Capture the cell that displays the provided text and extract its (X, Y) central coordinate. 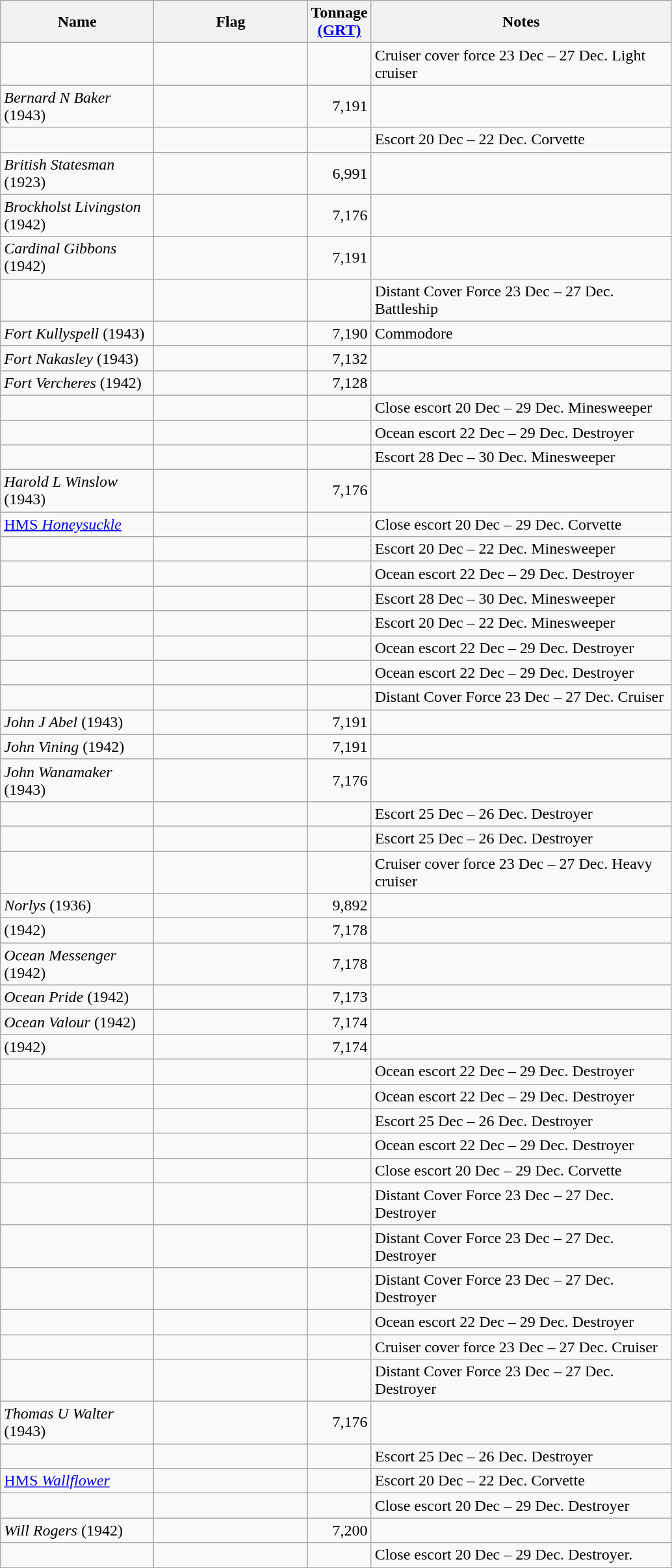
Brockholst Livingston (1942) (77, 216)
7,128 (339, 383)
Tonnage (GRT) (339, 22)
John Wanamaker (1943) (77, 780)
Cardinal Gibbons (1942) (77, 257)
Bernard N Baker (1943) (77, 107)
Distant Cover Force 23 Dec – 27 Dec. Cruiser (521, 697)
Thomas U Walter (1943) (77, 1423)
Fort Kullyspell (1943) (77, 333)
Close escort 20 Dec – 29 Dec. Destroyer (521, 1506)
9,892 (339, 906)
John J Abel (1943) (77, 722)
7,132 (339, 358)
Close escort 20 Dec – 29 Dec. Minesweeper (521, 407)
7,200 (339, 1530)
British Statesman (1923) (77, 173)
HMS Honeysuckle (77, 524)
Ocean Pride (1942) (77, 997)
6,991 (339, 173)
Flag (231, 22)
Ocean Valour (1942) (77, 1022)
Cruiser cover force 23 Dec – 27 Dec. Light cruiser (521, 64)
HMS Wallflower (77, 1481)
Will Rogers (1942) (77, 1530)
Notes (521, 22)
Ocean Messenger (1942) (77, 964)
7,190 (339, 333)
Name (77, 22)
Fort Vercheres (1942) (77, 383)
Close escort 20 Dec – 29 Dec. Destroyer. (521, 1555)
Cruiser cover force 23 Dec – 27 Dec. Cruiser (521, 1347)
John Vining (1942) (77, 747)
Fort Nakasley (1943) (77, 358)
Distant Cover Force 23 Dec – 27 Dec. Battleship (521, 300)
Norlys (1936) (77, 906)
Commodore (521, 333)
Harold L Winslow (1943) (77, 491)
Cruiser cover force 23 Dec – 27 Dec. Heavy cruiser (521, 872)
7,173 (339, 997)
